Provide the [X, Y] coordinate of the cell's center where the given text is located.  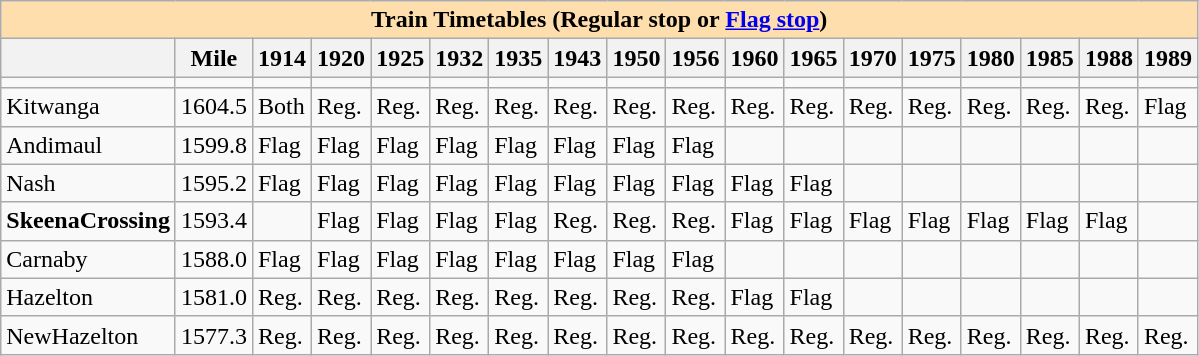
Andimaul [88, 145]
Train Timetables (Regular stop or Flag stop) [600, 20]
1604.5 [214, 107]
1577.3 [214, 335]
1588.0 [214, 259]
Mile [214, 58]
1599.8 [214, 145]
Carnaby [88, 259]
1593.4 [214, 221]
1950 [636, 58]
Nash [88, 183]
1914 [282, 58]
1985 [1050, 58]
1988 [1108, 58]
1975 [932, 58]
Both [282, 107]
1943 [578, 58]
1581.0 [214, 297]
1970 [872, 58]
1989 [1168, 58]
Hazelton [88, 297]
Kitwanga [88, 107]
1932 [460, 58]
1935 [518, 58]
NewHazelton [88, 335]
1965 [814, 58]
1956 [696, 58]
1920 [342, 58]
1925 [400, 58]
1980 [990, 58]
SkeenaCrossing [88, 221]
1960 [754, 58]
1595.2 [214, 183]
